Extract the [X, Y] coordinate from the center of the cell holding the provided text.  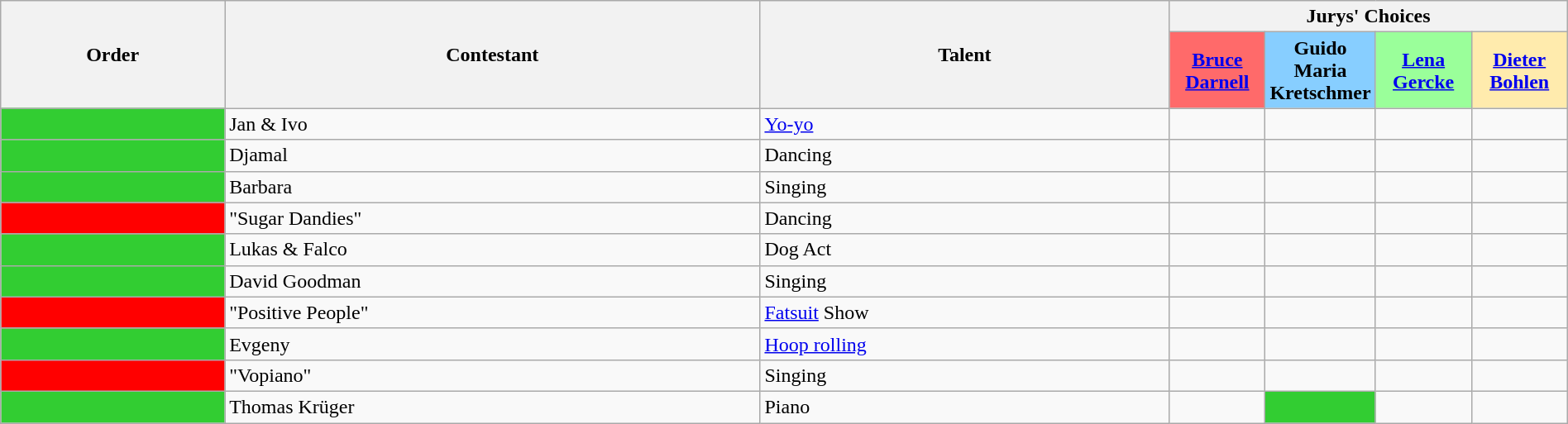
"Sugar Dandies" [493, 218]
"Vopiano" [493, 375]
Lukas & Falco [493, 250]
Dieter Bohlen [1519, 70]
Piano [964, 407]
Talent [964, 55]
Bruce Darnell [1217, 70]
Yo-yo [964, 124]
Dog Act [964, 250]
Thomas Krüger [493, 407]
Lena Gercke [1423, 70]
David Goodman [493, 281]
Hoop rolling [964, 344]
Jurys' Choices [1368, 17]
Order [112, 55]
Guido Maria Kretschmer [1320, 70]
"Positive People" [493, 312]
Jan & Ivo [493, 124]
Fatsuit Show [964, 312]
Barbara [493, 187]
Contestant [493, 55]
Evgeny [493, 344]
Djamal [493, 155]
